Identify which cell holds the provided text, then report its [X, Y] central coordinate. 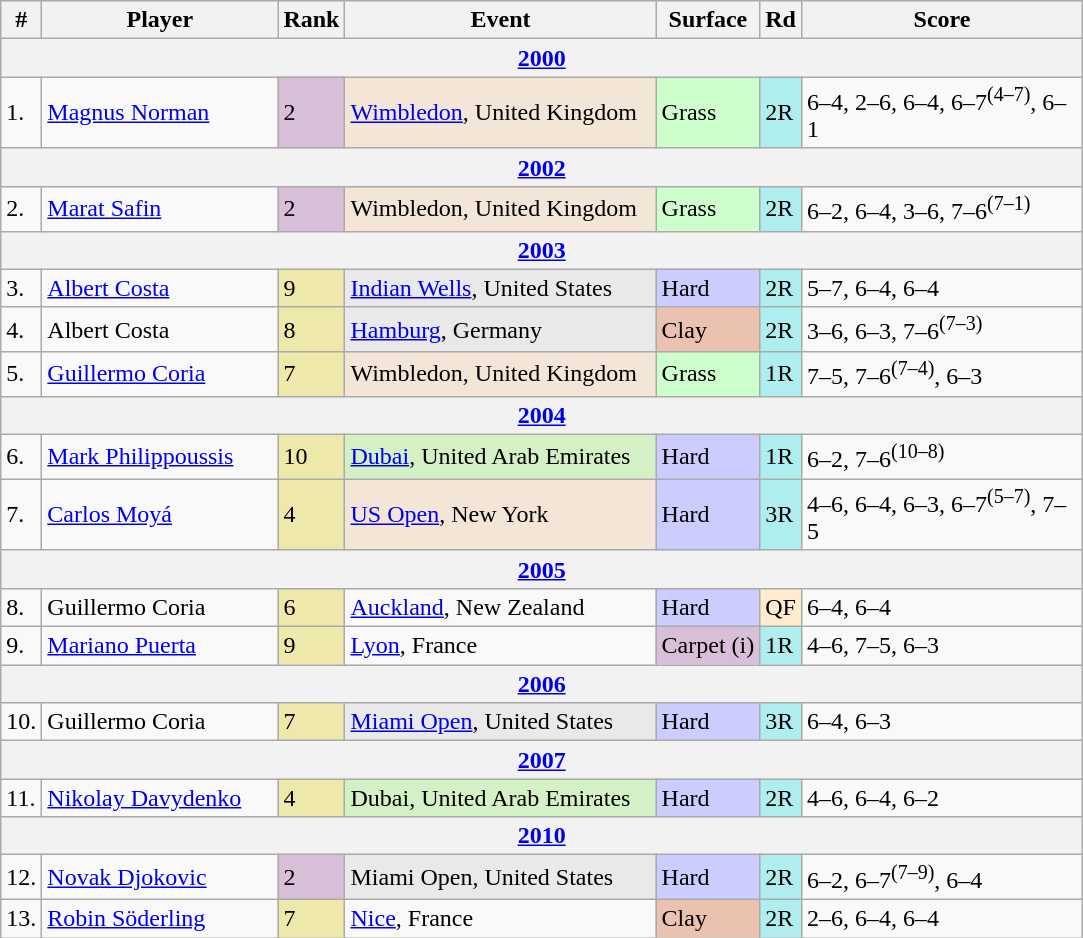
1. [22, 113]
5–7, 6–4, 6–4 [942, 288]
6 [312, 608]
2006 [542, 684]
8. [22, 608]
Nice, France [500, 919]
Novak Djokovic [160, 878]
4–6, 7–5, 6–3 [942, 646]
2010 [542, 836]
10 [312, 456]
11. [22, 798]
# [22, 20]
Lyon, France [500, 646]
Magnus Norman [160, 113]
Carlos Moyá [160, 515]
Nikolay Davydenko [160, 798]
Robin Söderling [160, 919]
10. [22, 722]
Hamburg, Germany [500, 330]
Auckland, New Zealand [500, 608]
Player [160, 20]
Marat Safin [160, 208]
6–4, 2–6, 6–4, 6–7(4–7), 6–1 [942, 113]
9. [22, 646]
6–4, 6–4 [942, 608]
6–2, 7–6(10–8) [942, 456]
2–6, 6–4, 6–4 [942, 919]
2007 [542, 760]
7. [22, 515]
12. [22, 878]
Mark Philippoussis [160, 456]
8 [312, 330]
Surface [708, 20]
3–6, 6–3, 7–6(7–3) [942, 330]
Score [942, 20]
2003 [542, 250]
Rank [312, 20]
2000 [542, 58]
2. [22, 208]
6–2, 6–4, 3–6, 7–6(7–1) [942, 208]
Event [500, 20]
3. [22, 288]
4. [22, 330]
QF [781, 608]
5. [22, 374]
2004 [542, 415]
13. [22, 919]
4–6, 6–4, 6–3, 6–7(5–7), 7–5 [942, 515]
4–6, 6–4, 6–2 [942, 798]
6–2, 6–7(7–9), 6–4 [942, 878]
Indian Wells, United States [500, 288]
Rd [781, 20]
7–5, 7–6(7–4), 6–3 [942, 374]
2002 [542, 167]
US Open, New York [500, 515]
2005 [542, 569]
6. [22, 456]
Carpet (i) [708, 646]
Mariano Puerta [160, 646]
6–4, 6–3 [942, 722]
